From the cell containing the given text, extract its center point as [X, Y] coordinate. 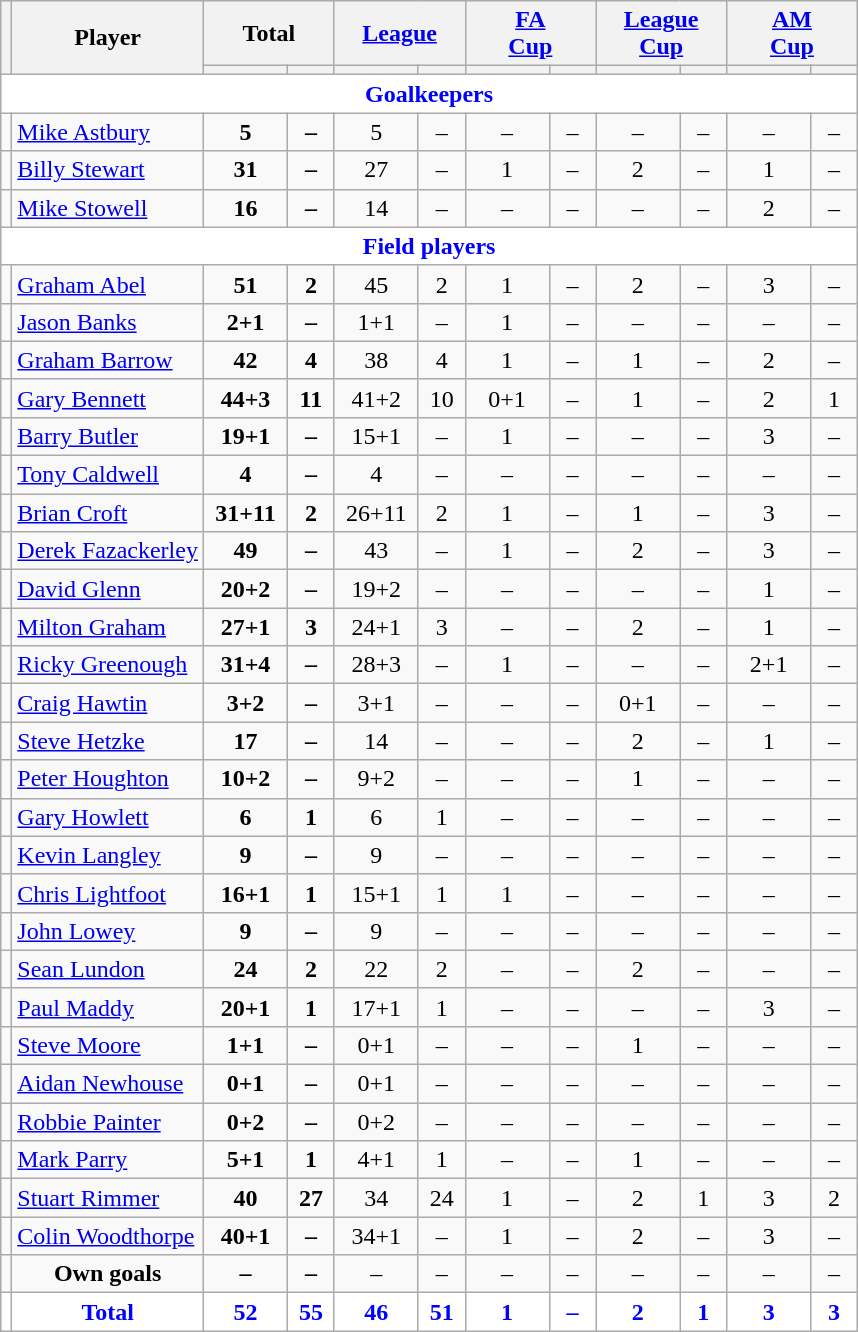
4+1 [376, 1160]
40+1 [245, 1236]
Gary Bennett [108, 398]
John Lowey [108, 931]
Gary Howlett [108, 817]
31+4 [245, 665]
Mark Parry [108, 1160]
Barry Butler [108, 437]
41+2 [376, 398]
Field players [430, 246]
Jason Banks [108, 322]
34+1 [376, 1236]
46 [376, 1312]
Own goals [108, 1274]
FACup [530, 34]
Robbie Painter [108, 1122]
LeagueCup [662, 34]
10 [442, 398]
Steve Moore [108, 1046]
Peter Houghton [108, 779]
43 [376, 551]
David Glenn [108, 589]
34 [376, 1198]
26+11 [376, 513]
31 [245, 170]
20+2 [245, 589]
49 [245, 551]
31+11 [245, 513]
16+1 [245, 893]
Aidan Newhouse [108, 1084]
Billy Stewart [108, 170]
5+1 [245, 1160]
44+3 [245, 398]
55 [312, 1312]
Graham Abel [108, 284]
9+2 [376, 779]
Colin Woodthorpe [108, 1236]
52 [245, 1312]
45 [376, 284]
17+1 [376, 1007]
27+1 [245, 627]
Mike Stowell [108, 208]
16 [245, 208]
Player [108, 38]
Kevin Langley [108, 855]
Graham Barrow [108, 360]
League [400, 34]
24+1 [376, 627]
10+2 [245, 779]
28+3 [376, 665]
40 [245, 1198]
AMCup [792, 34]
Paul Maddy [108, 1007]
11 [312, 398]
19+1 [245, 437]
Brian Croft [108, 513]
19+2 [376, 589]
Craig Hawtin [108, 703]
20+1 [245, 1007]
22 [376, 969]
3+1 [376, 703]
17 [245, 741]
Stuart Rimmer [108, 1198]
Sean Lundon [108, 969]
Milton Graham [108, 627]
3+2 [245, 703]
38 [376, 360]
Tony Caldwell [108, 475]
Goalkeepers [430, 94]
Ricky Greenough [108, 665]
Mike Astbury [108, 132]
Chris Lightfoot [108, 893]
Derek Fazackerley [108, 551]
42 [245, 360]
Steve Hetzke [108, 741]
